Extract the (X, Y) coordinate from the center of the cell holding the provided text.  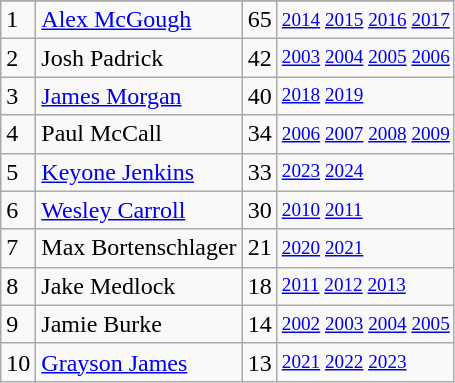
65 (260, 20)
8 (18, 286)
2021 2022 2023 (366, 362)
21 (260, 248)
Grayson James (139, 362)
40 (260, 96)
2006 2007 2008 2009 (366, 134)
2018 2019 (366, 96)
2011 2012 2013 (366, 286)
Wesley Carroll (139, 210)
Keyone Jenkins (139, 172)
Josh Padrick (139, 58)
7 (18, 248)
Jamie Burke (139, 324)
42 (260, 58)
2 (18, 58)
Paul McCall (139, 134)
2014 2015 2016 2017 (366, 20)
4 (18, 134)
33 (260, 172)
2010 2011 (366, 210)
6 (18, 210)
2020 2021 (366, 248)
2023 2024 (366, 172)
1 (18, 20)
5 (18, 172)
10 (18, 362)
Max Bortenschlager (139, 248)
13 (260, 362)
18 (260, 286)
34 (260, 134)
Alex McGough (139, 20)
Jake Medlock (139, 286)
9 (18, 324)
30 (260, 210)
2002 2003 2004 2005 (366, 324)
3 (18, 96)
James Morgan (139, 96)
2003 2004 2005 2006 (366, 58)
14 (260, 324)
